Output the [X, Y] coordinate of the center of the cell containing the given text.  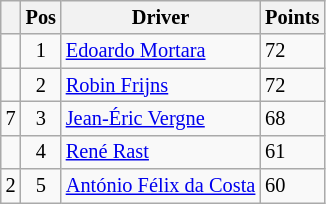
7 [11, 118]
3 [41, 118]
61 [292, 152]
Pos [41, 17]
René Rast [160, 152]
Points [292, 17]
68 [292, 118]
Jean-Éric Vergne [160, 118]
Edoardo Mortara [160, 51]
4 [41, 152]
António Félix da Costa [160, 186]
1 [41, 51]
5 [41, 186]
60 [292, 186]
Driver [160, 17]
Robin Frijns [160, 85]
